Find where the given text appears and provide that cell's center as (X, Y) coordinate. 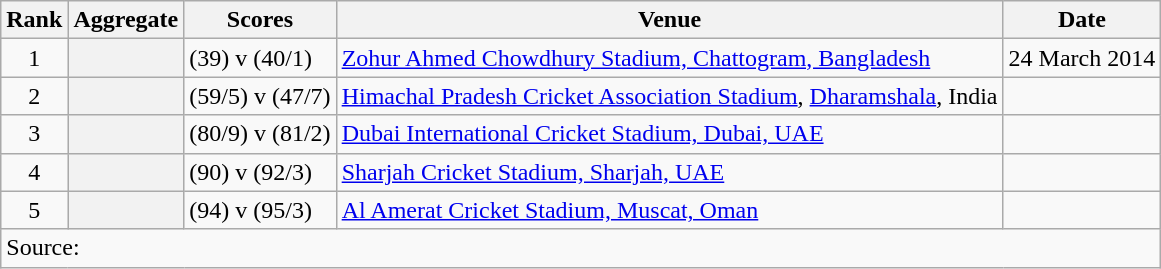
Date (1082, 20)
Himachal Pradesh Cricket Association Stadium, Dharamshala, India (670, 96)
5 (34, 210)
(59/5) v (47/7) (260, 96)
2 (34, 96)
Rank (34, 20)
Venue (670, 20)
1 (34, 58)
Al Amerat Cricket Stadium, Muscat, Oman (670, 210)
Dubai International Cricket Stadium, Dubai, UAE (670, 134)
4 (34, 172)
(39) v (40/1) (260, 58)
Scores (260, 20)
Aggregate (126, 20)
(80/9) v (81/2) (260, 134)
(94) v (95/3) (260, 210)
24 March 2014 (1082, 58)
Zohur Ahmed Chowdhury Stadium, Chattogram, Bangladesh (670, 58)
3 (34, 134)
(90) v (92/3) (260, 172)
Source: (581, 248)
Sharjah Cricket Stadium, Sharjah, UAE (670, 172)
